Capture the cell that displays the provided text and extract its [X, Y] central coordinate. 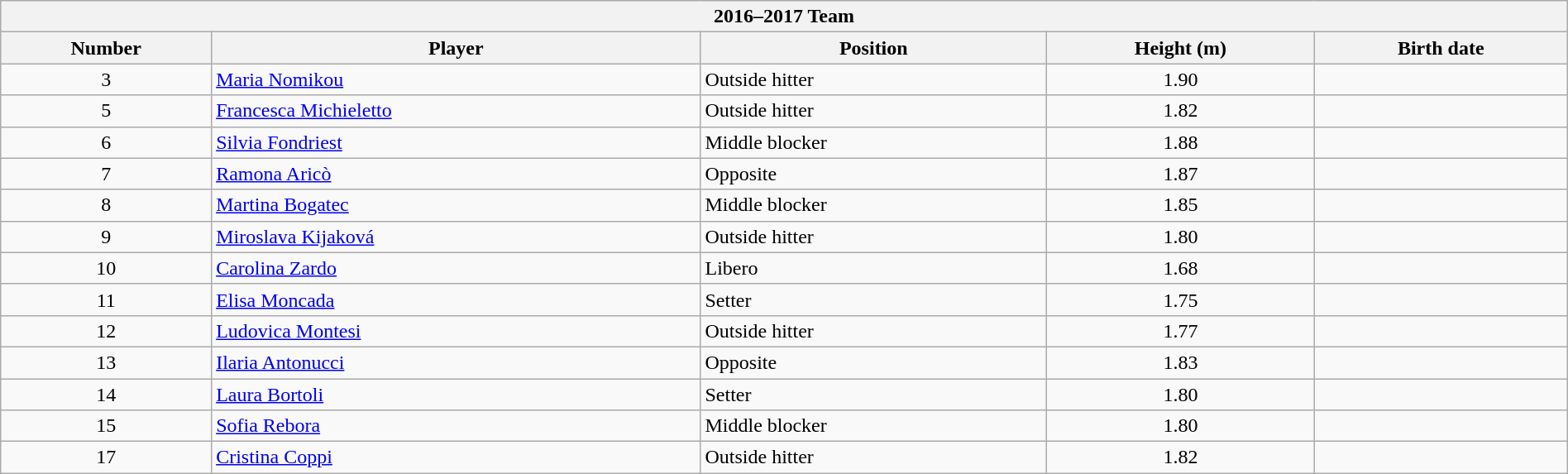
12 [106, 331]
Cristina Coppi [457, 457]
Number [106, 48]
Libero [873, 268]
1.68 [1181, 268]
Francesca Michieletto [457, 111]
1.88 [1181, 142]
Position [873, 48]
Maria Nomikou [457, 79]
Elisa Moncada [457, 299]
9 [106, 237]
Birth date [1441, 48]
14 [106, 395]
11 [106, 299]
Sofia Rebora [457, 426]
2016–2017 Team [784, 17]
7 [106, 174]
Carolina Zardo [457, 268]
13 [106, 362]
Miroslava Kijaková [457, 237]
1.85 [1181, 205]
1.87 [1181, 174]
15 [106, 426]
Martina Bogatec [457, 205]
Ramona Aricò [457, 174]
1.75 [1181, 299]
8 [106, 205]
Player [457, 48]
6 [106, 142]
3 [106, 79]
1.83 [1181, 362]
10 [106, 268]
1.77 [1181, 331]
Ilaria Antonucci [457, 362]
17 [106, 457]
Height (m) [1181, 48]
1.90 [1181, 79]
5 [106, 111]
Silvia Fondriest [457, 142]
Laura Bortoli [457, 395]
Ludovica Montesi [457, 331]
